Provide the [X, Y] coordinate of the cell's center where the given text is located.  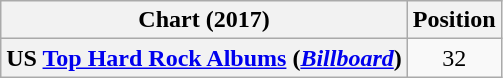
Chart (2017) [204, 20]
US Top Hard Rock Albums (Billboard) [204, 58]
Position [454, 20]
32 [454, 58]
